Extract the [X, Y] coordinate from the center of the cell holding the provided text.  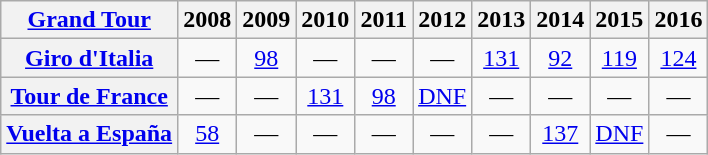
92 [560, 58]
2016 [678, 20]
2014 [560, 20]
2009 [266, 20]
119 [620, 58]
58 [208, 134]
137 [560, 134]
Vuelta a España [90, 134]
2012 [442, 20]
2013 [502, 20]
2015 [620, 20]
2011 [384, 20]
124 [678, 58]
2008 [208, 20]
Tour de France [90, 96]
Giro d'Italia [90, 58]
2010 [326, 20]
Grand Tour [90, 20]
